Determine the [X, Y] coordinate at the center of the cell enclosing the given text.  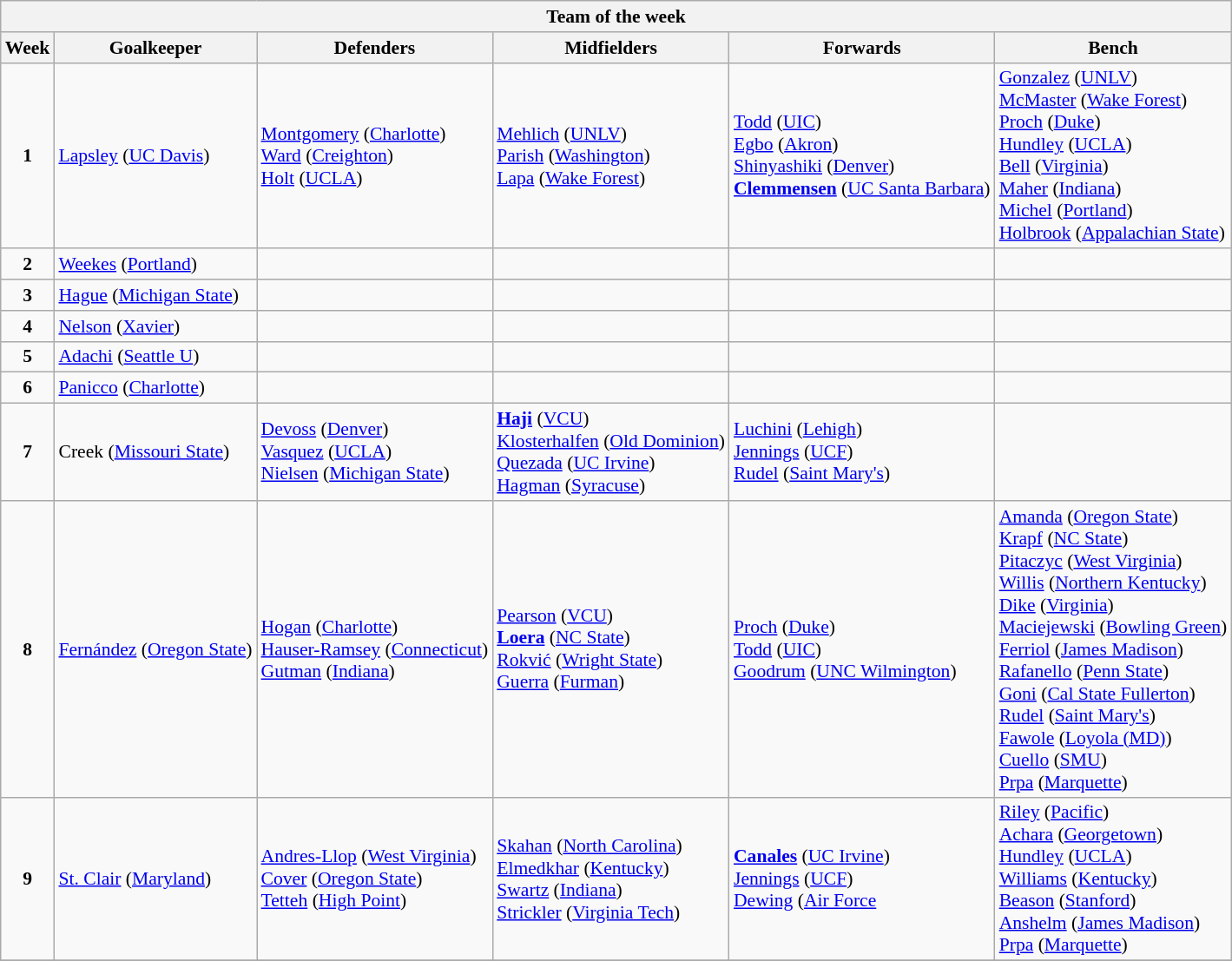
Weekes (Portland) [155, 265]
3 [28, 295]
9 [28, 879]
Mehlich (UNLV) Parish (Washington) Lapa (Wake Forest) [611, 155]
4 [28, 326]
Montgomery (Charlotte) Ward (Creighton) Holt (UCLA) [375, 155]
Panicco (Charlotte) [155, 388]
1 [28, 155]
Riley (Pacific) Achara (Georgetown) Hundley (UCLA) Williams (Kentucky) Beason (Stanford) Anshelm (James Madison) Prpa (Marquette) [1113, 879]
5 [28, 357]
Luchini (Lehigh) Jennings (UCF) Rudel (Saint Mary's) [862, 452]
Hogan (Charlotte) Hauser-Ramsey (Connecticut) Gutman (Indiana) [375, 649]
Defenders [375, 48]
Skahan (North Carolina) Elmedkhar (Kentucky) Swartz (Indiana) Strickler (Virginia Tech) [611, 879]
Forwards [862, 48]
Bench [1113, 48]
Devoss (Denver) Vasquez (UCLA) Nielsen (Michigan State) [375, 452]
Andres-Llop (West Virginia) Cover (Oregon State) Tetteh (High Point) [375, 879]
Todd (UIC) Egbo (Akron) Shinyashiki (Denver) Clemmensen (UC Santa Barbara) [862, 155]
Canales (UC Irvine) Jennings (UCF) Dewing (Air Force [862, 879]
Haji (VCU) Klosterhalfen (Old Dominion) Quezada (UC Irvine) Hagman (Syracuse) [611, 452]
St. Clair (Maryland) [155, 879]
Pearson (VCU) Loera (NC State) Rokvić (Wright State) Guerra (Furman) [611, 649]
7 [28, 452]
Nelson (Xavier) [155, 326]
Goalkeeper [155, 48]
Hague (Michigan State) [155, 295]
Gonzalez (UNLV) McMaster (Wake Forest) Proch (Duke) Hundley (UCLA) Bell (Virginia) Maher (Indiana) Michel (Portland) Holbrook (Appalachian State) [1113, 155]
Proch (Duke) Todd (UIC) Goodrum (UNC Wilmington) [862, 649]
6 [28, 388]
Adachi (Seattle U) [155, 357]
Week [28, 48]
8 [28, 649]
Fernández (Oregon State) [155, 649]
Midfielders [611, 48]
Creek (Missouri State) [155, 452]
2 [28, 265]
Team of the week [616, 16]
Lapsley (UC Davis) [155, 155]
